Provide the [x, y] coordinate of the cell's center where the given text is located.  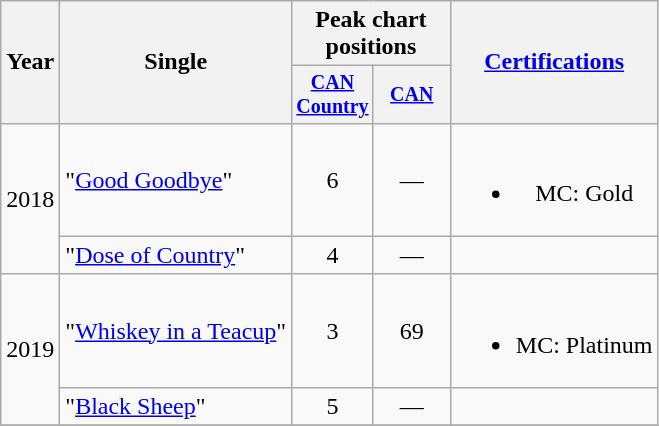
4 [333, 255]
2019 [30, 350]
2018 [30, 198]
5 [333, 406]
"Good Goodbye" [176, 180]
Peak chartpositions [372, 34]
"Dose of Country" [176, 255]
CAN [412, 94]
"Whiskey in a Teacup" [176, 330]
MC: Platinum [554, 330]
Year [30, 62]
3 [333, 330]
69 [412, 330]
MC: Gold [554, 180]
CAN Country [333, 94]
Certifications [554, 62]
"Black Sheep" [176, 406]
Single [176, 62]
6 [333, 180]
